Scan for the cell matching the given text and deliver its (X, Y) coordinate at center. 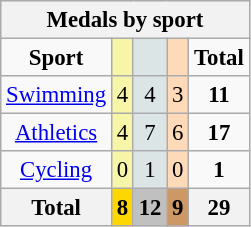
29 (219, 208)
11 (219, 95)
3 (178, 95)
Medals by sport (125, 20)
12 (150, 208)
Cycling (56, 170)
17 (219, 133)
6 (178, 133)
9 (178, 208)
Athletics (56, 133)
Swimming (56, 95)
8 (122, 208)
7 (150, 133)
Sport (56, 58)
